Determine the (x, y) coordinate at the center of the cell enclosing the given text.  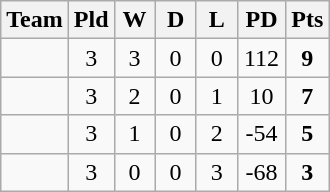
-54 (262, 134)
L (216, 20)
112 (262, 58)
Pts (308, 20)
9 (308, 58)
-68 (262, 172)
Team (35, 20)
D (176, 20)
5 (308, 134)
PD (262, 20)
10 (262, 96)
7 (308, 96)
Pld (91, 20)
W (134, 20)
